Scan for the cell matching the given text and deliver its [X, Y] coordinate at center. 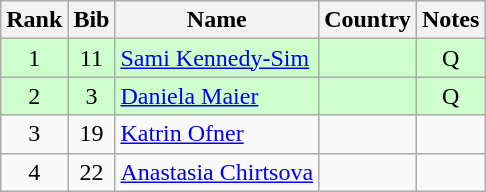
11 [92, 58]
Name [217, 20]
Rank [34, 20]
Anastasia Chirtsova [217, 172]
22 [92, 172]
Notes [450, 20]
Sami Kennedy-Sim [217, 58]
Country [368, 20]
2 [34, 96]
Bib [92, 20]
Katrin Ofner [217, 134]
4 [34, 172]
Daniela Maier [217, 96]
19 [92, 134]
1 [34, 58]
